Provide the [x, y] coordinate of the cell's center where the given text is located.  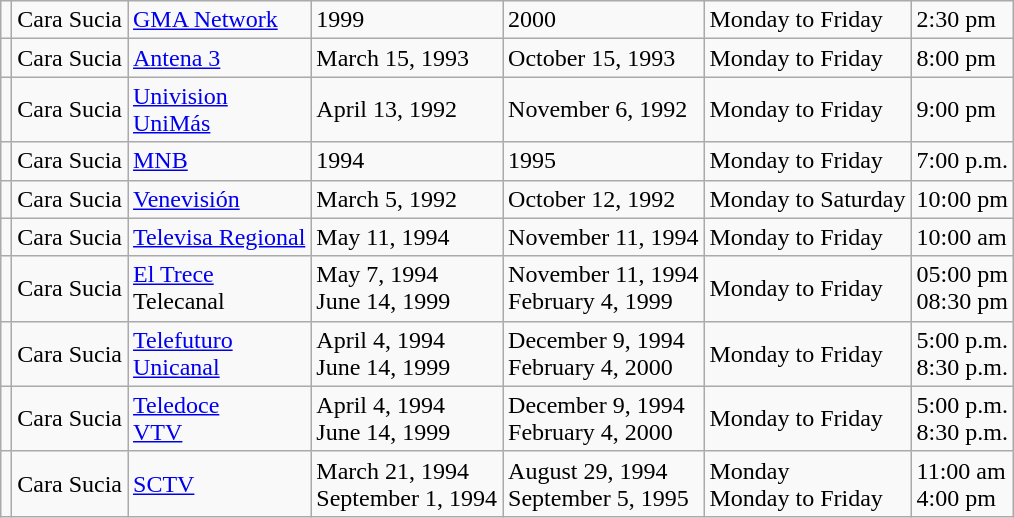
November 11, 1994 [604, 237]
MNB [220, 161]
March 15, 1993 [407, 58]
UnivisionUniMás [220, 110]
9:00 pm [962, 110]
November 6, 1992 [604, 110]
April 13, 1992 [407, 110]
El TreceTelecanal [220, 288]
May 11, 1994 [407, 237]
Antena 3 [220, 58]
7:00 p.m. [962, 161]
November 11, 1994February 4, 1999 [604, 288]
1995 [604, 161]
05:00 pm08:30 pm [962, 288]
10:00 pm [962, 199]
August 29, 1994September 5, 1995 [604, 484]
October 15, 1993 [604, 58]
March 21, 1994September 1, 1994 [407, 484]
8:00 pm [962, 58]
MondayMonday to Friday [808, 484]
October 12, 1992 [604, 199]
1994 [407, 161]
1999 [407, 20]
May 7, 1994June 14, 1999 [407, 288]
2000 [604, 20]
GMA Network [220, 20]
11:00 am4:00 pm [962, 484]
TeledoceVTV [220, 418]
Monday to Saturday [808, 199]
Televisa Regional [220, 237]
10:00 am [962, 237]
Venevisión [220, 199]
SCTV [220, 484]
2:30 pm [962, 20]
TelefuturoUnicanal [220, 354]
March 5, 1992 [407, 199]
